Identify which cell holds the provided text, then report its [X, Y] central coordinate. 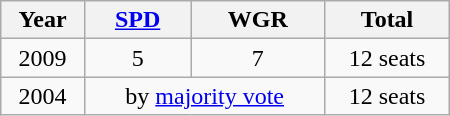
5 [137, 58]
Year [43, 20]
WGR [258, 20]
Total [387, 20]
by majority vote [204, 96]
2009 [43, 58]
2004 [43, 96]
7 [258, 58]
SPD [137, 20]
